For the text-containing cell, return its midpoint in (X, Y) coordinate format. 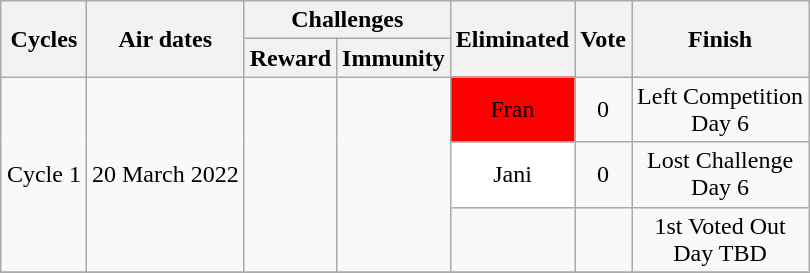
Immunity (394, 58)
20 March 2022 (165, 174)
Finish (720, 39)
Jani (512, 174)
Reward (290, 58)
1st Voted OutDay TBD (720, 240)
Air dates (165, 39)
Cycles (44, 39)
Lost ChallengeDay 6 (720, 174)
Fran (512, 110)
Cycle 1 (44, 174)
Left CompetitionDay 6 (720, 110)
Eliminated (512, 39)
Challenges (347, 20)
Vote (604, 39)
